Scan for the cell matching the given text and deliver its (x, y) coordinate at center. 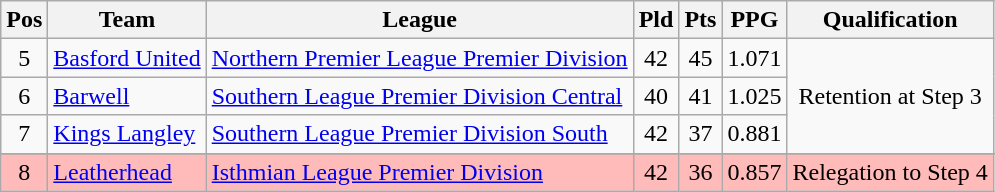
5 (24, 58)
Retention at Step 3 (890, 96)
League (420, 20)
41 (700, 96)
Kings Langley (127, 134)
Pts (700, 20)
6 (24, 96)
Pos (24, 20)
Pld (656, 20)
7 (24, 134)
Barwell (127, 96)
Qualification (890, 20)
Relegation to Step 4 (890, 172)
36 (700, 172)
Southern League Premier Division South (420, 134)
8 (24, 172)
1.025 (754, 96)
45 (700, 58)
Southern League Premier Division Central (420, 96)
0.881 (754, 134)
Team (127, 20)
PPG (754, 20)
37 (700, 134)
40 (656, 96)
Northern Premier League Premier Division (420, 58)
0.857 (754, 172)
Basford United (127, 58)
Leatherhead (127, 172)
Isthmian League Premier Division (420, 172)
1.071 (754, 58)
